Output the (x, y) coordinate of the center of the cell containing the given text.  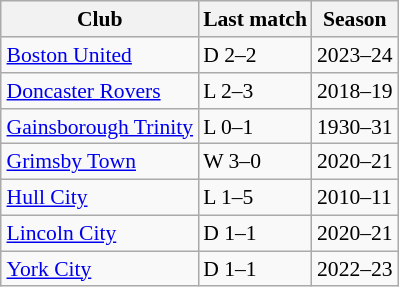
York City (100, 269)
Gainsborough Trinity (100, 126)
D 2–2 (255, 55)
Boston United (100, 55)
W 3–0 (255, 162)
2022–23 (355, 269)
Last match (255, 19)
Doncaster Rovers (100, 91)
Hull City (100, 197)
Season (355, 19)
L 2–3 (255, 91)
1930–31 (355, 126)
Club (100, 19)
2010–11 (355, 197)
Grimsby Town (100, 162)
2018–19 (355, 91)
L 1–5 (255, 197)
Lincoln City (100, 233)
L 0–1 (255, 126)
2023–24 (355, 55)
